Provide the (X, Y) coordinate of the cell's center where the given text is located.  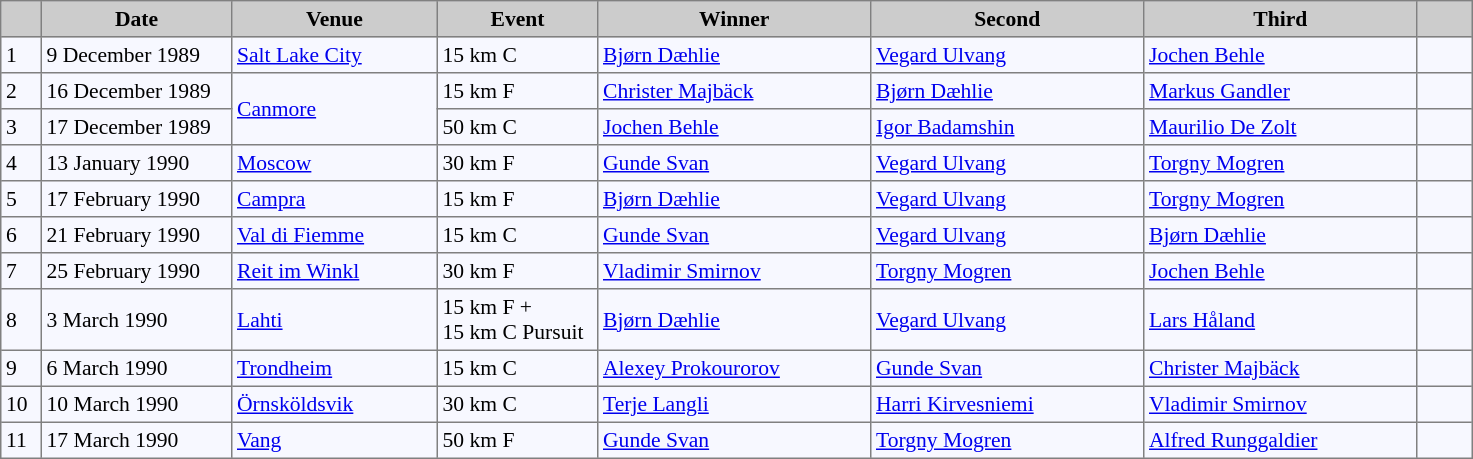
Harri Kirvesniemi (1008, 404)
Val di Fiemme (335, 235)
Maurilio De Zolt (1280, 127)
6 March 1990 (136, 368)
Venue (335, 19)
Winner (734, 19)
15 km F + 15 km C Pursuit (517, 320)
3 (21, 127)
Reit im Winkl (335, 271)
7 (21, 271)
Canmore (335, 109)
30 km C (517, 404)
Markus Gandler (1280, 91)
50 km F (517, 440)
Salt Lake City (335, 55)
25 February 1990 (136, 271)
Lars Håland (1280, 320)
Lahti (335, 320)
2 (21, 91)
8 (21, 320)
17 February 1990 (136, 199)
Igor Badamshin (1008, 127)
Date (136, 19)
17 December 1989 (136, 127)
Trondheim (335, 368)
50 km C (517, 127)
21 February 1990 (136, 235)
Event (517, 19)
4 (21, 163)
Örnsköldsvik (335, 404)
6 (21, 235)
3 March 1990 (136, 320)
Third (1280, 19)
5 (21, 199)
10 (21, 404)
9 December 1989 (136, 55)
9 (21, 368)
Alexey Prokourorov (734, 368)
1 (21, 55)
Second (1008, 19)
Vang (335, 440)
16 December 1989 (136, 91)
17 March 1990 (136, 440)
10 March 1990 (136, 404)
Moscow (335, 163)
Campra (335, 199)
11 (21, 440)
Terje Langli (734, 404)
13 January 1990 (136, 163)
Alfred Runggaldier (1280, 440)
